Detect which cell encompasses the target text, then output its [x, y] center coordinate. 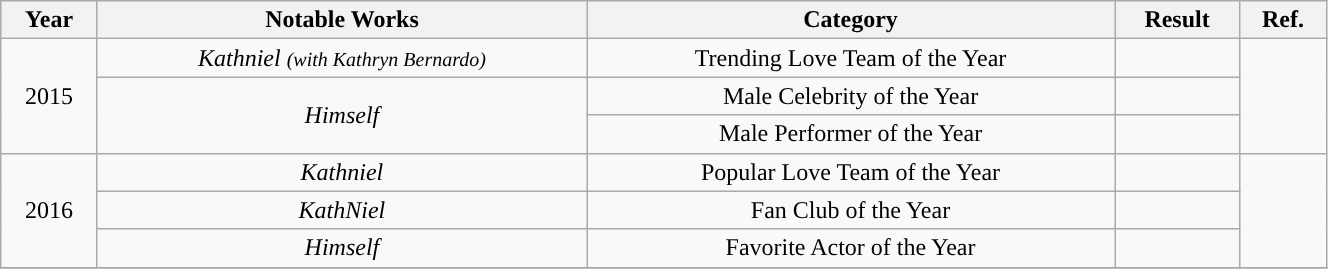
Male Performer of the Year [850, 134]
Male Celebrity of the Year [850, 96]
Popular Love Team of the Year [850, 172]
2016 [50, 210]
Year [50, 20]
Ref. [1284, 20]
KathNiel [342, 210]
Category [850, 20]
Fan Club of the Year [850, 210]
Notable Works [342, 20]
Kathniel (with Kathryn Bernardo) [342, 58]
Trending Love Team of the Year [850, 58]
Kathniel [342, 172]
Favorite Actor of the Year [850, 248]
2015 [50, 96]
Result [1178, 20]
